Capture the cell that displays the provided text and extract its (X, Y) central coordinate. 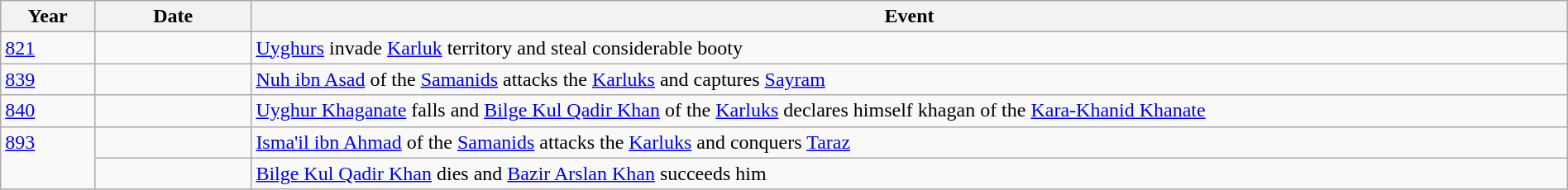
Nuh ibn Asad of the Samanids attacks the Karluks and captures Sayram (910, 79)
839 (48, 79)
821 (48, 48)
Uyghurs invade Karluk territory and steal considerable booty (910, 48)
Event (910, 17)
840 (48, 111)
Date (172, 17)
Isma'il ibn Ahmad of the Samanids attacks the Karluks and conquers Taraz (910, 142)
Bilge Kul Qadir Khan dies and Bazir Arslan Khan succeeds him (910, 173)
Uyghur Khaganate falls and Bilge Kul Qadir Khan of the Karluks declares himself khagan of the Kara-Khanid Khanate (910, 111)
Year (48, 17)
893 (48, 158)
